Return [x, y] of the center of cell containing provided text 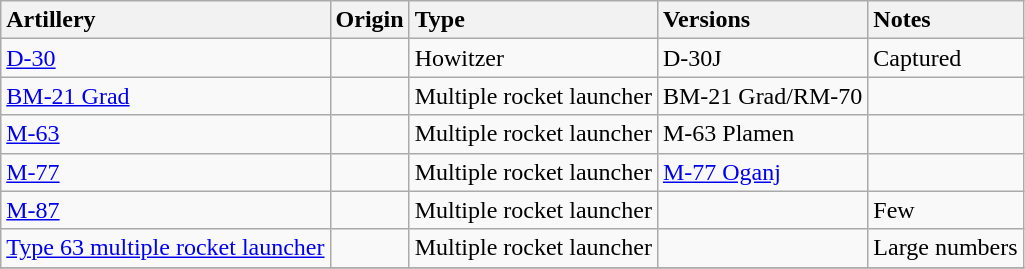
Notes [946, 20]
M-77 [166, 172]
Artillery [166, 20]
M-77 Oganj [762, 172]
BM-21 Grad [166, 96]
Origin [370, 20]
D-30 [166, 58]
M-87 [166, 210]
Type 63 multiple rocket launcher [166, 248]
BM-21 Grad/RM-70 [762, 96]
M-63 [166, 134]
Type [533, 20]
Large numbers [946, 248]
Few [946, 210]
M-63 Plamen [762, 134]
Captured [946, 58]
D-30J [762, 58]
Howitzer [533, 58]
Versions [762, 20]
